Find where the given text appears and provide that cell's center as [X, Y] coordinate. 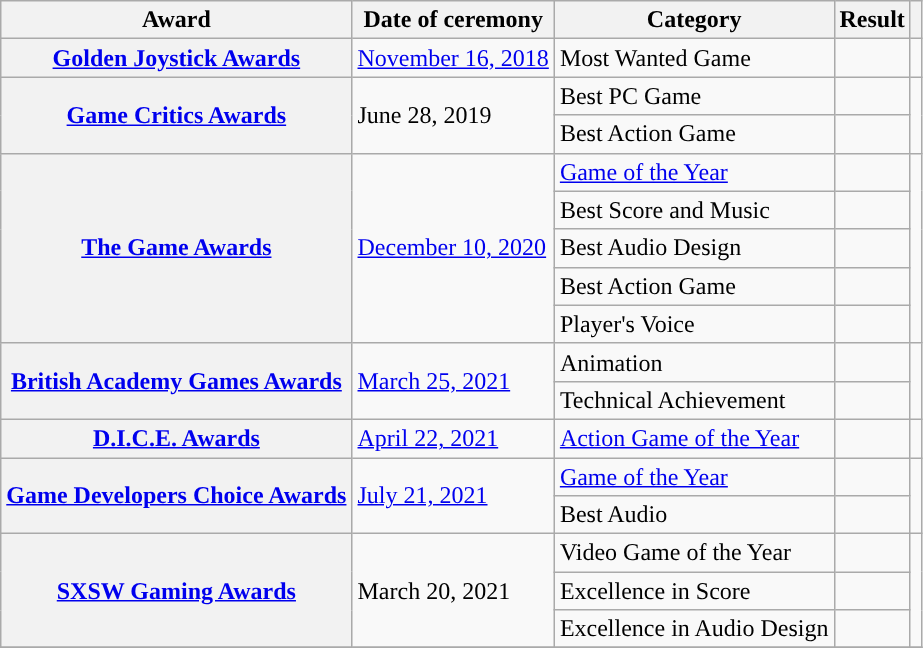
Best Audio Design [694, 248]
Game Critics Awards [176, 115]
Best Audio [694, 515]
Video Game of the Year [694, 553]
Game Developers Choice Awards [176, 496]
Player's Voice [694, 324]
March 20, 2021 [453, 591]
April 22, 2021 [453, 438]
SXSW Gaming Awards [176, 591]
British Academy Games Awards [176, 381]
D.I.C.E. Awards [176, 438]
June 28, 2019 [453, 115]
Result [872, 20]
March 25, 2021 [453, 381]
Animation [694, 362]
Golden Joystick Awards [176, 58]
Date of ceremony [453, 20]
Best Score and Music [694, 210]
Excellence in Audio Design [694, 629]
Technical Achievement [694, 400]
July 21, 2021 [453, 496]
Category [694, 20]
Best PC Game [694, 96]
Action Game of the Year [694, 438]
Excellence in Score [694, 591]
December 10, 2020 [453, 248]
November 16, 2018 [453, 58]
Most Wanted Game [694, 58]
The Game Awards [176, 248]
Award [176, 20]
